Output the [x, y] coordinate of the center of the cell containing the given text.  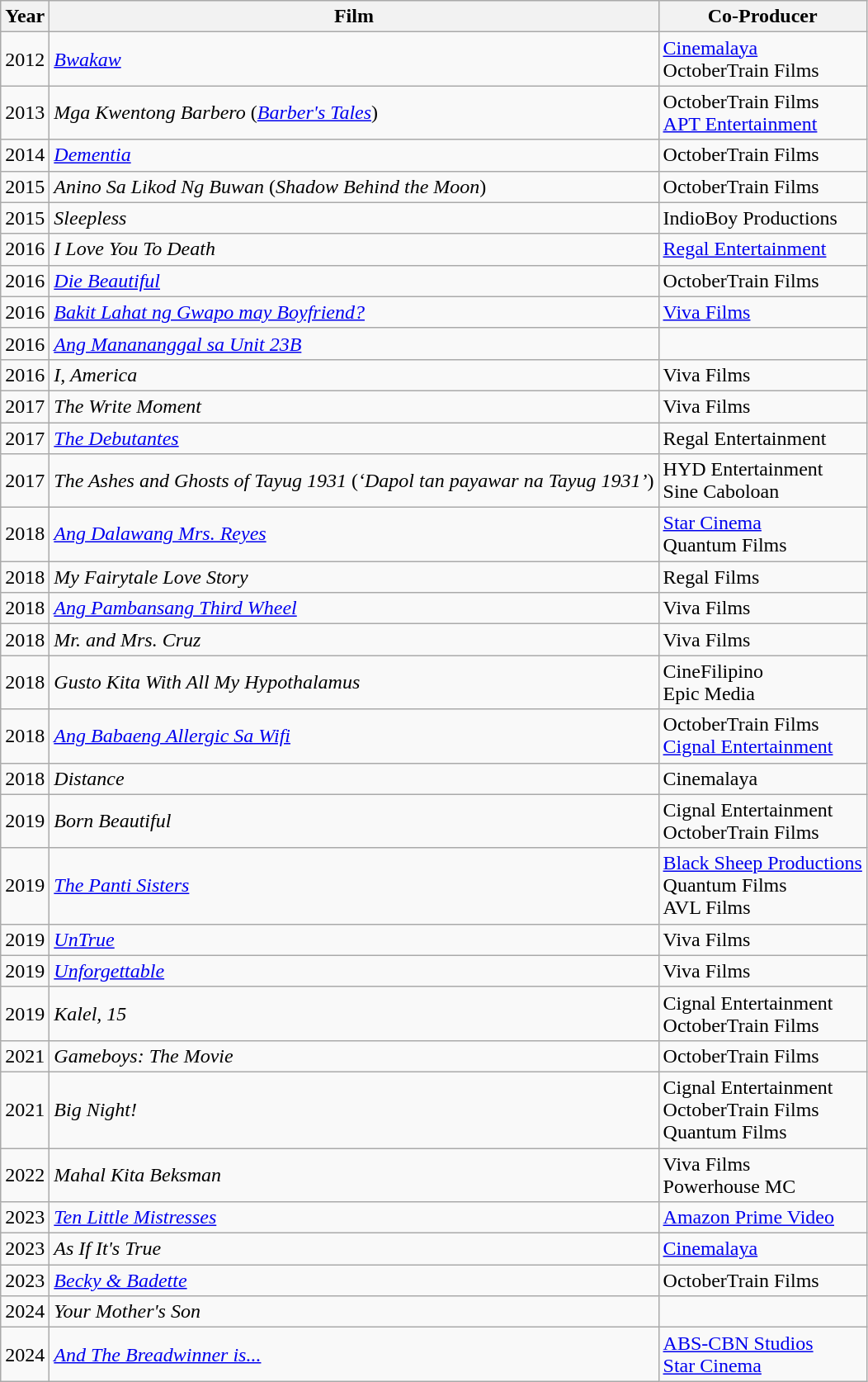
Gameboys: The Movie [354, 1056]
Black Sheep ProductionsQuantum FilmsAVL Films [762, 886]
As If It's True [354, 1249]
2014 [25, 155]
Ang Pambansang Third Wheel [354, 608]
Becky & Badette [354, 1280]
Ang Dalawang Mrs. Reyes [354, 535]
ABS-CBN StudiosStar Cinema [762, 1354]
Mga Kwentong Barbero (Barber's Tales) [354, 112]
2012 [25, 59]
Ang Manananggal sa Unit 23B [354, 343]
2013 [25, 112]
Regal Films [762, 577]
Viva FilmsPowerhouse MC [762, 1174]
Die Beautiful [354, 281]
2022 [25, 1174]
Distance [354, 779]
UnTrue [354, 939]
Big Night! [354, 1110]
And The Breadwinner is... [354, 1354]
Star CinemaQuantum Films [762, 535]
Ten Little Mistresses [354, 1218]
OctoberTrain FilmsCignal Entertainment [762, 736]
I Love You To Death [354, 249]
OctoberTrain FilmsAPT Entertainment [762, 112]
The Ashes and Ghosts of Tayug 1931 (‘Dapol tan payawar na Tayug 1931’) [354, 480]
Cignal EntertainmentOctoberTrain FilmsQuantum Films [762, 1110]
Mahal Kita Beksman [354, 1174]
Ang Babaeng Allergic Sa Wifi [354, 736]
Gusto Kita With All My Hypothalamus [354, 682]
Dementia [354, 155]
Film [354, 17]
CineFilipinoEpic Media [762, 682]
The Panti Sisters [354, 886]
Unforgettable [354, 971]
Bakit Lahat ng Gwapo may Boyfriend? [354, 312]
IndioBoy Productions [762, 218]
Born Beautiful [354, 821]
Anino Sa Likod Ng Buwan (Shadow Behind the Moon) [354, 187]
Kalel, 15 [354, 1014]
Bwakaw [354, 59]
My Fairytale Love Story [354, 577]
The Write Moment [354, 406]
The Debutantes [354, 438]
HYD EntertainmentSine Caboloan [762, 480]
Co-Producer [762, 17]
Year [25, 17]
Amazon Prime Video [762, 1218]
Mr. and Mrs. Cruz [354, 640]
I, America [354, 375]
Your Mother's Son [354, 1312]
Sleepless [354, 218]
CinemalayaOctoberTrain Films [762, 59]
